Pinpoint the cell where the given text exists, returning its (X, Y) midpoint coordinate. 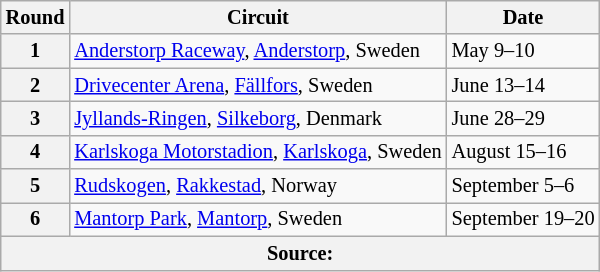
Round (36, 17)
Rudskogen, Rakkestad, Norway (258, 186)
Jyllands-Ringen, Silkeborg, Denmark (258, 118)
1 (36, 51)
June 13–14 (524, 85)
Karlskoga Motorstadion, Karlskoga, Sweden (258, 152)
Mantorp Park, Mantorp, Sweden (258, 219)
September 19–20 (524, 219)
Anderstorp Raceway, Anderstorp, Sweden (258, 51)
4 (36, 152)
Date (524, 17)
August 15–16 (524, 152)
Drivecenter Arena, Fällfors, Sweden (258, 85)
3 (36, 118)
September 5–6 (524, 186)
June 28–29 (524, 118)
May 9–10 (524, 51)
6 (36, 219)
Circuit (258, 17)
Source: (300, 253)
2 (36, 85)
5 (36, 186)
